From the cell containing the given text, extract its center point as [X, Y] coordinate. 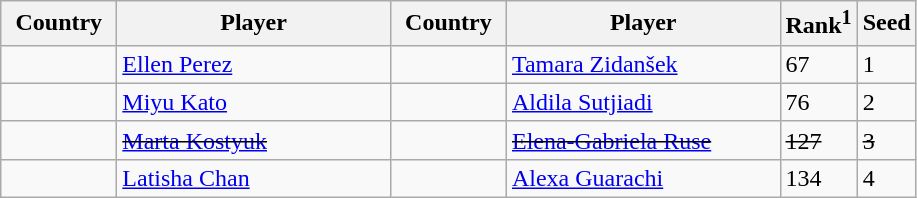
Miyu Kato [254, 102]
4 [886, 178]
3 [886, 140]
Seed [886, 24]
76 [818, 102]
Marta Kostyuk [254, 140]
Tamara Zidanšek [643, 64]
Latisha Chan [254, 178]
Ellen Perez [254, 64]
134 [818, 178]
Alexa Guarachi [643, 178]
1 [886, 64]
67 [818, 64]
Aldila Sutjiadi [643, 102]
127 [818, 140]
Elena-Gabriela Ruse [643, 140]
2 [886, 102]
Rank1 [818, 24]
